Locate the cell with the specified text and output its [X, Y] center coordinate. 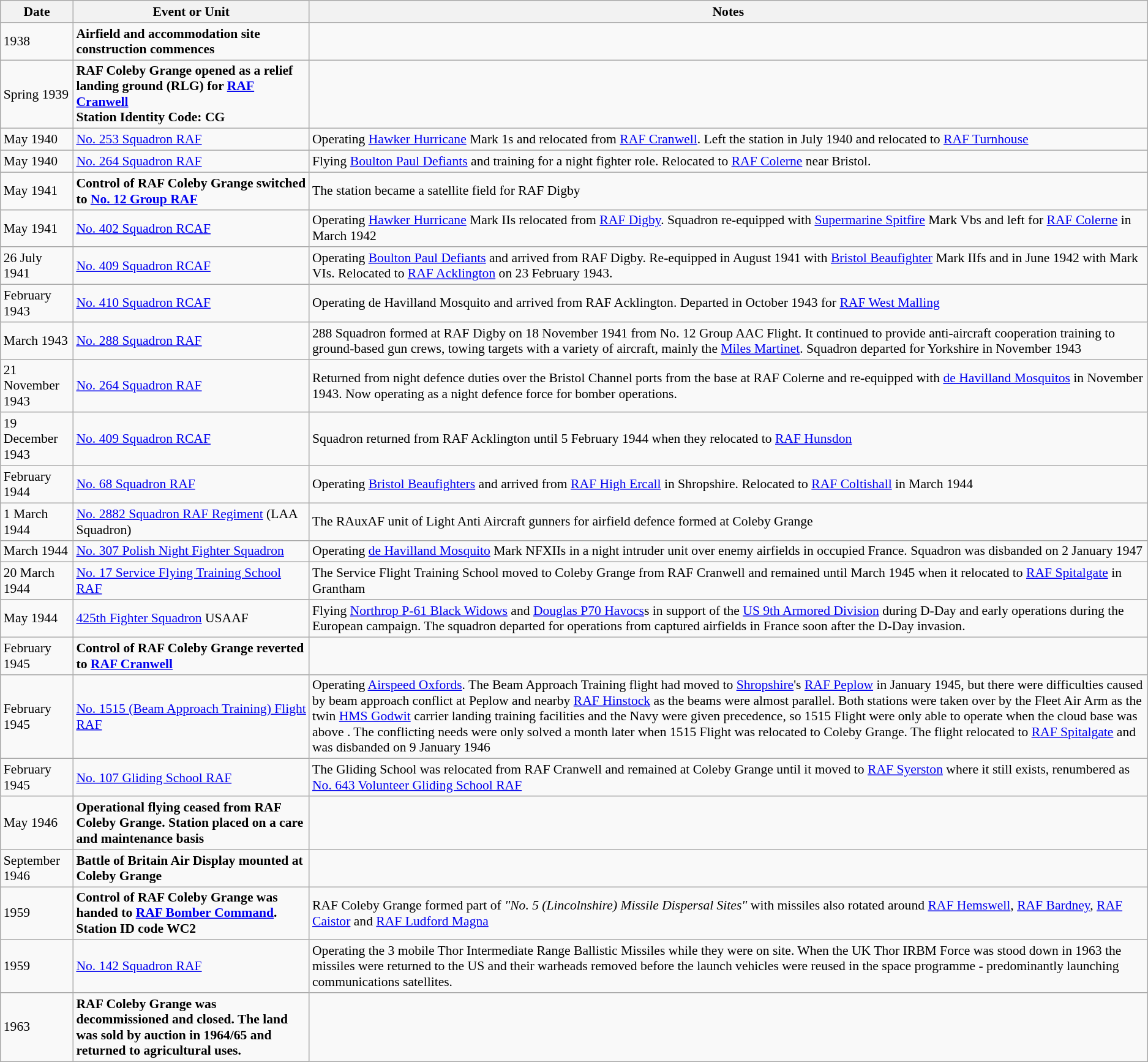
Date [37, 12]
Event or Unit [191, 12]
No. 410 Squadron RCAF [191, 304]
March 1943 [37, 341]
Operating Hawker Hurricane Mark 1s and relocated from RAF Cranwell. Left the station in July 1940 and relocated to RAF Turnhouse [729, 140]
Flying Boulton Paul Defiants and training for a night fighter role. Relocated to RAF Colerne near Bristol. [729, 162]
1 March 1944 [37, 522]
Squadron returned from RAF Acklington until 5 February 1944 when they relocated to RAF Hunsdon [729, 440]
No. 402 Squadron RCAF [191, 228]
February 1943 [37, 304]
20 March 1944 [37, 581]
September 1946 [37, 868]
RAF Coleby Grange was decommissioned and closed. The land was sold by auction in 1964/65 and returned to agricultural uses. [191, 1027]
Operating de Havilland Mosquito and arrived from RAF Acklington. Departed in October 1943 for RAF West Malling [729, 304]
Control of RAF Coleby Grange was handed to RAF Bomber Command. Station ID code WC2 [191, 914]
Airfield and accommodation site construction commences [191, 42]
19 December 1943 [37, 440]
The RAuxAF unit of Light Anti Aircraft gunners for airfield defence formed at Coleby Grange [729, 522]
21 November 1943 [37, 386]
Battle of Britain Air Display mounted at Coleby Grange [191, 868]
No. 288 Squadron RAF [191, 341]
Control of RAF Coleby Grange switched to No. 12 Group RAF [191, 191]
February 1944 [37, 484]
No. 68 Squadron RAF [191, 484]
May 1944 [37, 619]
March 1944 [37, 551]
26 July 1941 [37, 266]
Operating Bristol Beaufighters and arrived from RAF High Ercall in Shropshire. Relocated to RAF Coltishall in March 1944 [729, 484]
Control of RAF Coleby Grange reverted to RAF Cranwell [191, 655]
The station became a satellite field for RAF Digby [729, 191]
May 1946 [37, 823]
Notes [729, 12]
No. 17 Service Flying Training School RAF [191, 581]
No. 253 Squadron RAF [191, 140]
425th Fighter Squadron USAAF [191, 619]
No. 307 Polish Night Fighter Squadron [191, 551]
RAF Coleby Grange opened as a relief landing ground (RLG) for RAF Cranwell Station Identity Code: CG [191, 94]
No. 142 Squadron RAF [191, 966]
No. 2882 Squadron RAF Regiment (LAA Squadron) [191, 522]
Operational flying ceased from RAF Coleby Grange. Station placed on a care and maintenance basis [191, 823]
No. 1515 (Beam Approach Training) Flight RAF [191, 717]
1963 [37, 1027]
Spring 1939 [37, 94]
No. 107 Gliding School RAF [191, 778]
1938 [37, 42]
